Extract the (x, y) coordinate from the center of the cell holding the provided text.  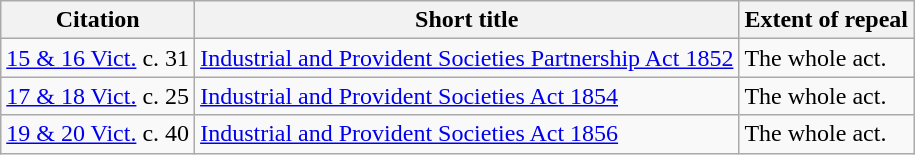
Extent of repeal (826, 20)
Citation (98, 20)
19 & 20 Vict. c. 40 (98, 134)
Industrial and Provident Societies Act 1856 (467, 134)
17 & 18 Vict. c. 25 (98, 96)
15 & 16 Vict. c. 31 (98, 58)
Industrial and Provident Societies Partnership Act 1852 (467, 58)
Industrial and Provident Societies Act 1854 (467, 96)
Short title (467, 20)
